Scan for the cell matching the given text and deliver its (X, Y) coordinate at center. 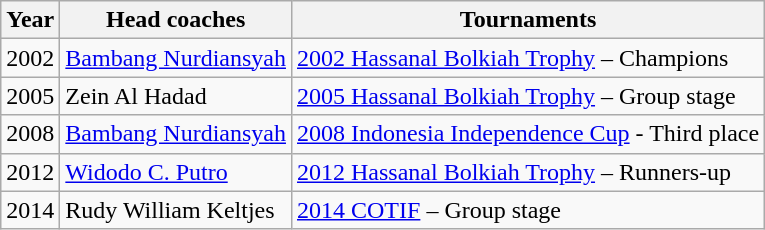
2014 COTIF – Group stage (528, 210)
Rudy William Keltjes (176, 210)
Widodo C. Putro (176, 172)
Head coaches (176, 20)
2008 Indonesia Independence Cup - Third place (528, 134)
2012 Hassanal Bolkiah Trophy – Runners-up (528, 172)
2005 (30, 96)
2008 (30, 134)
Year (30, 20)
2002 Hassanal Bolkiah Trophy – Champions (528, 58)
2012 (30, 172)
Zein Al Hadad (176, 96)
2014 (30, 210)
Tournaments (528, 20)
2005 Hassanal Bolkiah Trophy – Group stage (528, 96)
2002 (30, 58)
